Extract the [x, y] coordinate from the center of the cell holding the provided text.  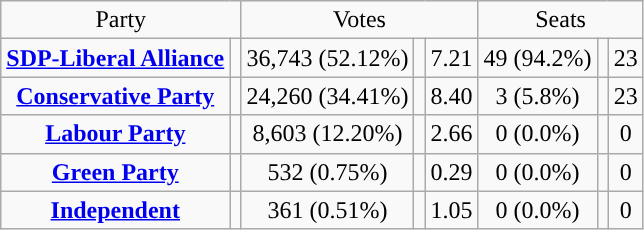
Green Party [116, 172]
3 (5.8%) [538, 96]
532 (0.75%) [328, 172]
Party [121, 20]
Conservative Party [116, 96]
49 (94.2%) [538, 58]
36,743 (52.12%) [328, 58]
2.66 [452, 134]
8.40 [452, 96]
7.21 [452, 58]
24,260 (34.41%) [328, 96]
Votes [360, 20]
361 (0.51%) [328, 210]
Independent [116, 210]
SDP-Liberal Alliance [116, 58]
Seats [560, 20]
8,603 (12.20%) [328, 134]
Labour Party [116, 134]
0.29 [452, 172]
1.05 [452, 210]
